Find where the given text appears and provide that cell's center as [x, y] coordinate. 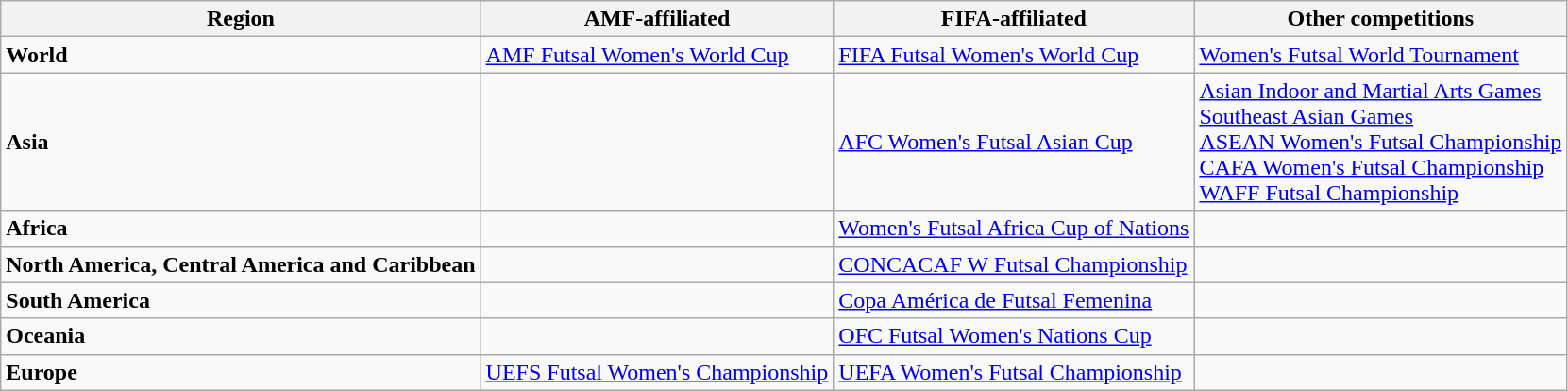
UEFS Futsal Women's Championship [657, 372]
Asia [241, 142]
North America, Central America and Caribbean [241, 264]
FIFA Futsal Women's World Cup [1014, 55]
Europe [241, 372]
Asian Indoor and Martial Arts GamesSoutheast Asian GamesASEAN Women's Futsal ChampionshipCAFA Women's Futsal ChampionshipWAFF Futsal Championship [1380, 142]
AMF Futsal Women's World Cup [657, 55]
CONCACAF W Futsal Championship [1014, 264]
Africa [241, 229]
Women's Futsal World Tournament [1380, 55]
South America [241, 300]
FIFA-affiliated [1014, 19]
Oceania [241, 336]
AFC Women's Futsal Asian Cup [1014, 142]
Other competitions [1380, 19]
Women's Futsal Africa Cup of Nations [1014, 229]
Region [241, 19]
OFC Futsal Women's Nations Cup [1014, 336]
AMF-affiliated [657, 19]
Copa América de Futsal Femenina [1014, 300]
UEFA Women's Futsal Championship [1014, 372]
World [241, 55]
